Search for the cell housing the specified text and yield its (X, Y) center coordinate. 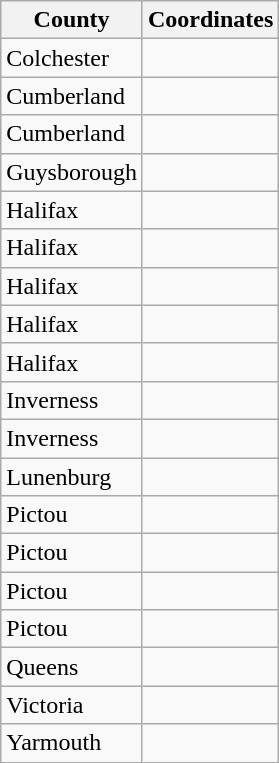
Guysborough (72, 172)
Colchester (72, 58)
Coordinates (210, 20)
County (72, 20)
Queens (72, 667)
Lunenburg (72, 477)
Yarmouth (72, 743)
Victoria (72, 705)
